Scan for the cell matching the given text and deliver its (x, y) coordinate at center. 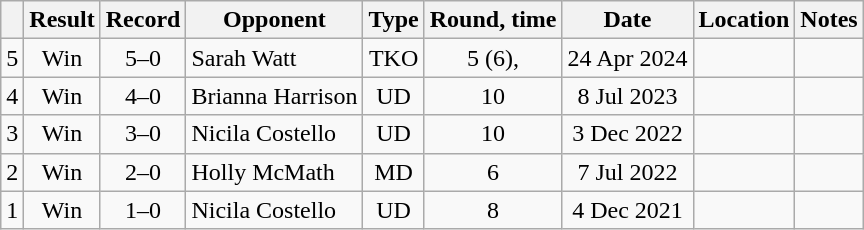
24 Apr 2024 (628, 58)
3 (12, 134)
5 (6), (493, 58)
4 Dec 2021 (628, 210)
Holly McMath (274, 172)
Brianna Harrison (274, 96)
2 (12, 172)
TKO (394, 58)
3 Dec 2022 (628, 134)
1 (12, 210)
Date (628, 20)
3–0 (143, 134)
Location (744, 20)
Result (62, 20)
5 (12, 58)
MD (394, 172)
Type (394, 20)
5–0 (143, 58)
Notes (829, 20)
Round, time (493, 20)
8 (493, 210)
Record (143, 20)
8 Jul 2023 (628, 96)
Sarah Watt (274, 58)
2–0 (143, 172)
4–0 (143, 96)
Opponent (274, 20)
6 (493, 172)
1–0 (143, 210)
7 Jul 2022 (628, 172)
4 (12, 96)
